Return [x, y] of the center of cell containing provided text 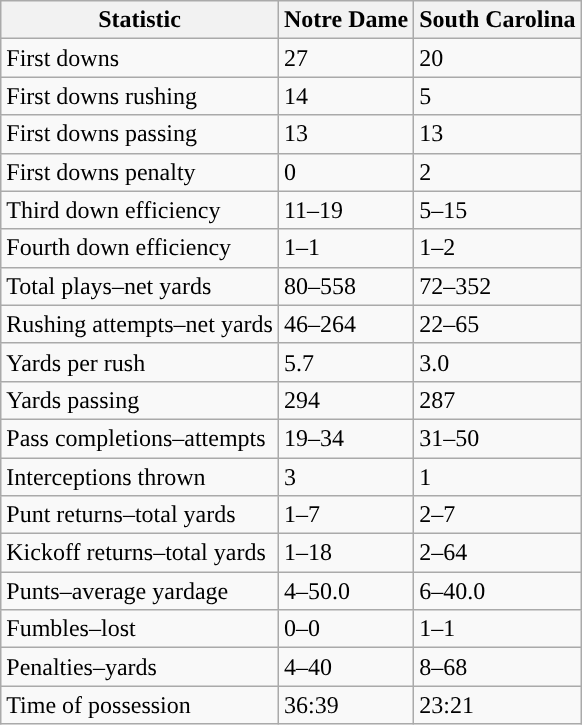
23:21 [498, 705]
Fourth down efficiency [140, 248]
80–558 [346, 286]
Punts–average yardage [140, 591]
6–40.0 [498, 591]
72–352 [498, 286]
Fumbles–lost [140, 629]
Yards passing [140, 400]
Rushing attempts–net yards [140, 324]
8–68 [498, 667]
First downs passing [140, 134]
Total plays–net yards [140, 286]
Yards per rush [140, 362]
Pass completions–attempts [140, 438]
First downs penalty [140, 172]
36:39 [346, 705]
11–19 [346, 210]
1 [498, 477]
First downs rushing [140, 96]
Interceptions thrown [140, 477]
1–2 [498, 248]
First downs [140, 58]
294 [346, 400]
46–264 [346, 324]
0–0 [346, 629]
Third down efficiency [140, 210]
2–64 [498, 553]
Punt returns–total yards [140, 515]
4–40 [346, 667]
1–7 [346, 515]
Notre Dame [346, 20]
0 [346, 172]
Kickoff returns–total yards [140, 553]
5–15 [498, 210]
5 [498, 96]
19–34 [346, 438]
3.0 [498, 362]
22–65 [498, 324]
3 [346, 477]
5.7 [346, 362]
1–18 [346, 553]
14 [346, 96]
South Carolina [498, 20]
287 [498, 400]
2 [498, 172]
20 [498, 58]
Penalties–yards [140, 667]
Time of possession [140, 705]
4–50.0 [346, 591]
31–50 [498, 438]
27 [346, 58]
Statistic [140, 20]
2–7 [498, 515]
